For the text-containing cell, return its midpoint in [X, Y] coordinate format. 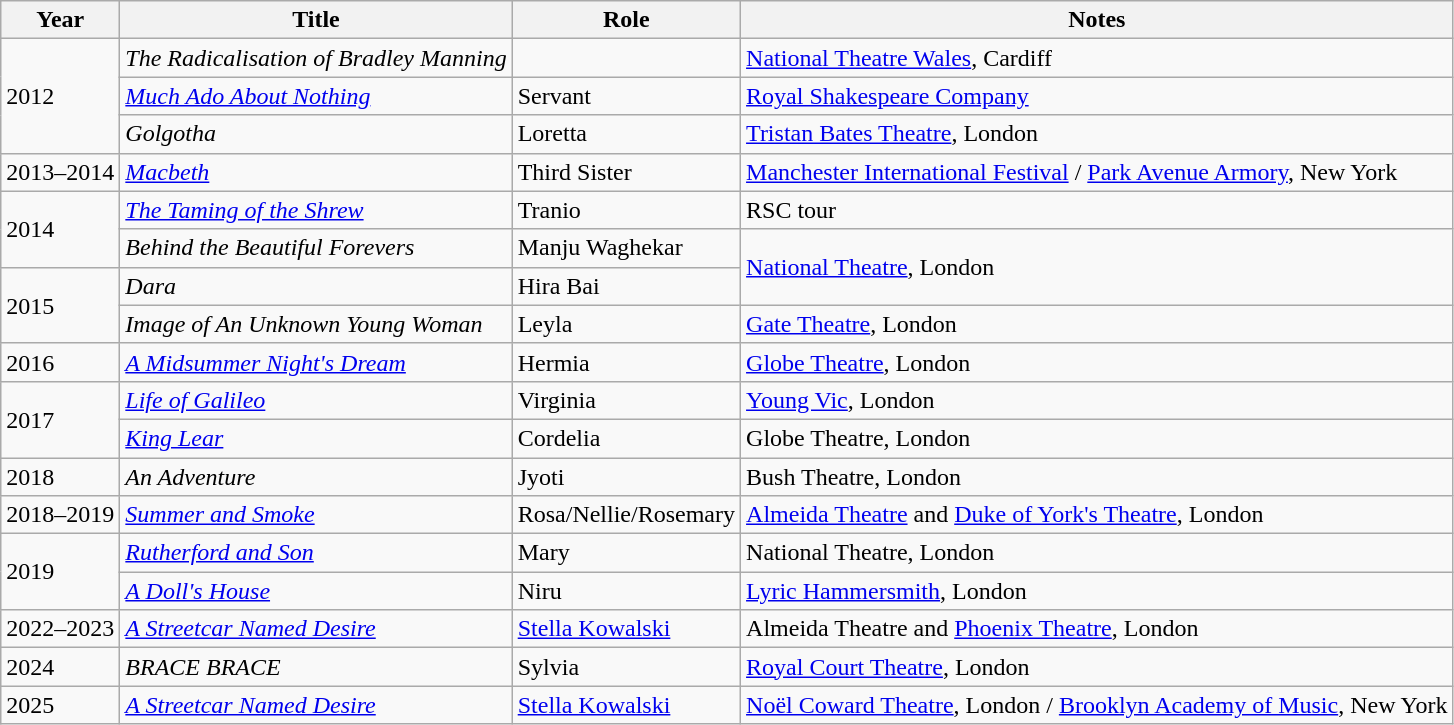
Title [316, 20]
Macbeth [316, 172]
Image of An Unknown Young Woman [316, 324]
Servant [626, 96]
2016 [60, 362]
The Radicalisation of Bradley Manning [316, 58]
Royal Shakespeare Company [1098, 96]
2013–2014 [60, 172]
Leyla [626, 324]
2022–2023 [60, 629]
Manju Waghekar [626, 248]
2019 [60, 572]
Sylvia [626, 667]
Much Ado About Nothing [316, 96]
Year [60, 20]
Rutherford and Son [316, 553]
2025 [60, 705]
2017 [60, 419]
Hira Bai [626, 286]
RSC tour [1098, 210]
Virginia [626, 400]
Summer and Smoke [316, 515]
A Doll's House [316, 591]
King Lear [316, 438]
The Taming of the Shrew [316, 210]
An Adventure [316, 477]
2024 [60, 667]
Role [626, 20]
Lyric Hammersmith, London [1098, 591]
2015 [60, 305]
Loretta [626, 134]
BRACE BRACE [316, 667]
Tranio [626, 210]
Jyoti [626, 477]
Bush Theatre, London [1098, 477]
Noël Coward Theatre, London / Brooklyn Academy of Music, New York [1098, 705]
2012 [60, 96]
Third Sister [626, 172]
Behind the Beautiful Forevers [316, 248]
Life of Galileo [316, 400]
Dara [316, 286]
Gate Theatre, London [1098, 324]
Niru [626, 591]
2018 [60, 477]
Manchester International Festival / Park Avenue Armory, New York [1098, 172]
2014 [60, 229]
Cordelia [626, 438]
National Theatre Wales, Cardiff [1098, 58]
Rosa/Nellie/Rosemary [626, 515]
Tristan Bates Theatre, London [1098, 134]
Young Vic, London [1098, 400]
Hermia [626, 362]
Notes [1098, 20]
2018–2019 [60, 515]
Almeida Theatre and Duke of York's Theatre, London [1098, 515]
Almeida Theatre and Phoenix Theatre, London [1098, 629]
Royal Court Theatre, London [1098, 667]
Golgotha [316, 134]
Mary [626, 553]
A Midsummer Night's Dream [316, 362]
